For the text-containing cell, return its midpoint in (X, Y) coordinate format. 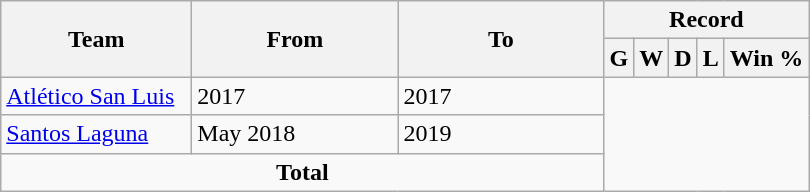
2019 (501, 134)
From (295, 39)
G (619, 58)
Win % (766, 58)
Santos Laguna (96, 134)
Team (96, 39)
L (710, 58)
May 2018 (295, 134)
Record (706, 20)
To (501, 39)
Atlético San Luis (96, 96)
W (652, 58)
Total (302, 172)
D (683, 58)
